For the text-containing cell, return its midpoint in (X, Y) coordinate format. 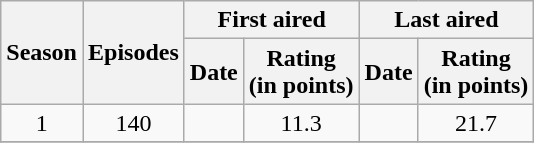
Episodes (133, 52)
1 (42, 123)
Season (42, 52)
140 (133, 123)
21.7 (476, 123)
11.3 (301, 123)
First aired (272, 20)
Last aired (446, 20)
